Return the [X, Y] coordinate for the center point of the cell that contains the specified text.  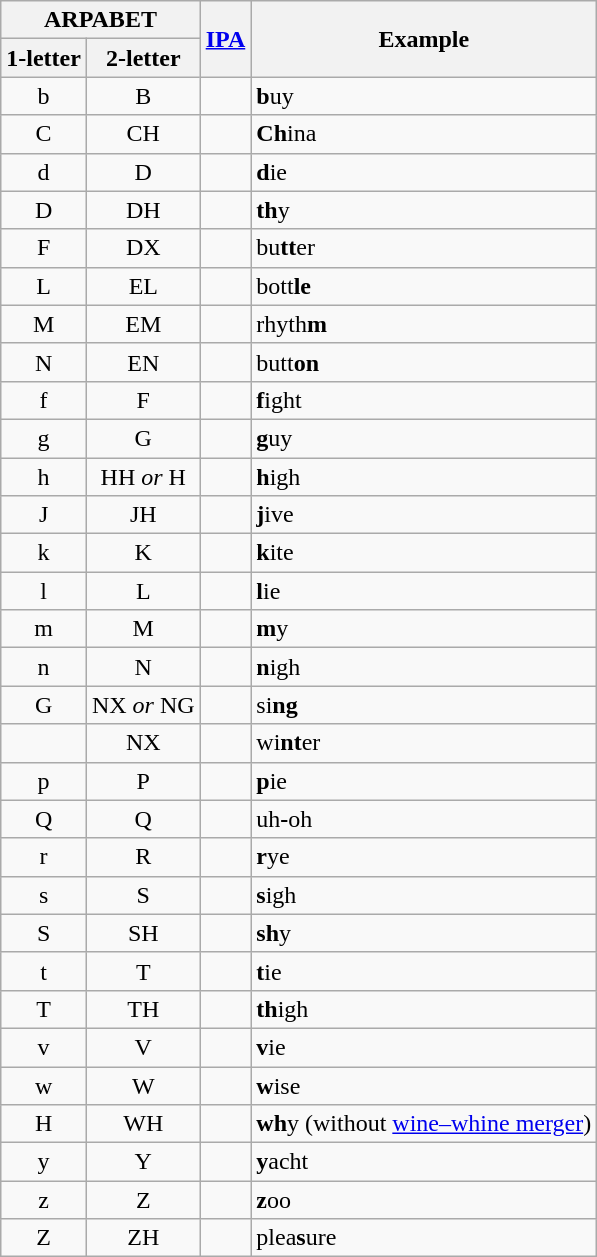
nigh [424, 667]
NX or NG [143, 705]
my [424, 629]
J [44, 515]
buy [424, 96]
shy [424, 933]
Y [143, 1162]
rye [424, 857]
p [44, 781]
EL [143, 286]
vie [424, 1047]
SH [143, 933]
m [44, 629]
y [44, 1162]
f [44, 400]
WH [143, 1124]
butter [424, 248]
1-letter [44, 58]
wise [424, 1085]
g [44, 438]
rhythm [424, 324]
sing [424, 705]
CH [143, 134]
ARPABET [100, 20]
B [143, 96]
r [44, 857]
sigh [424, 895]
pleasure [424, 1238]
uh-oh [424, 819]
s [44, 895]
die [424, 172]
IPA [226, 39]
winter [424, 743]
pie [424, 781]
TH [143, 1009]
C [44, 134]
thigh [424, 1009]
NX [143, 743]
l [44, 591]
k [44, 553]
W [143, 1085]
high [424, 477]
lie [424, 591]
b [44, 96]
h [44, 477]
yacht [424, 1162]
zoo [424, 1200]
HH or H [143, 477]
jive [424, 515]
2-letter [143, 58]
DH [143, 210]
tie [424, 971]
t [44, 971]
z [44, 1200]
w [44, 1085]
why (without wine–whine merger) [424, 1124]
fight [424, 400]
kite [424, 553]
bottle [424, 286]
V [143, 1047]
v [44, 1047]
button [424, 362]
guy [424, 438]
EN [143, 362]
d [44, 172]
China [424, 134]
JH [143, 515]
Example [424, 39]
n [44, 667]
thy [424, 210]
DX [143, 248]
R [143, 857]
P [143, 781]
ZH [143, 1238]
EM [143, 324]
H [44, 1124]
K [143, 553]
